Pinpoint the cell where the given text exists, returning its (x, y) midpoint coordinate. 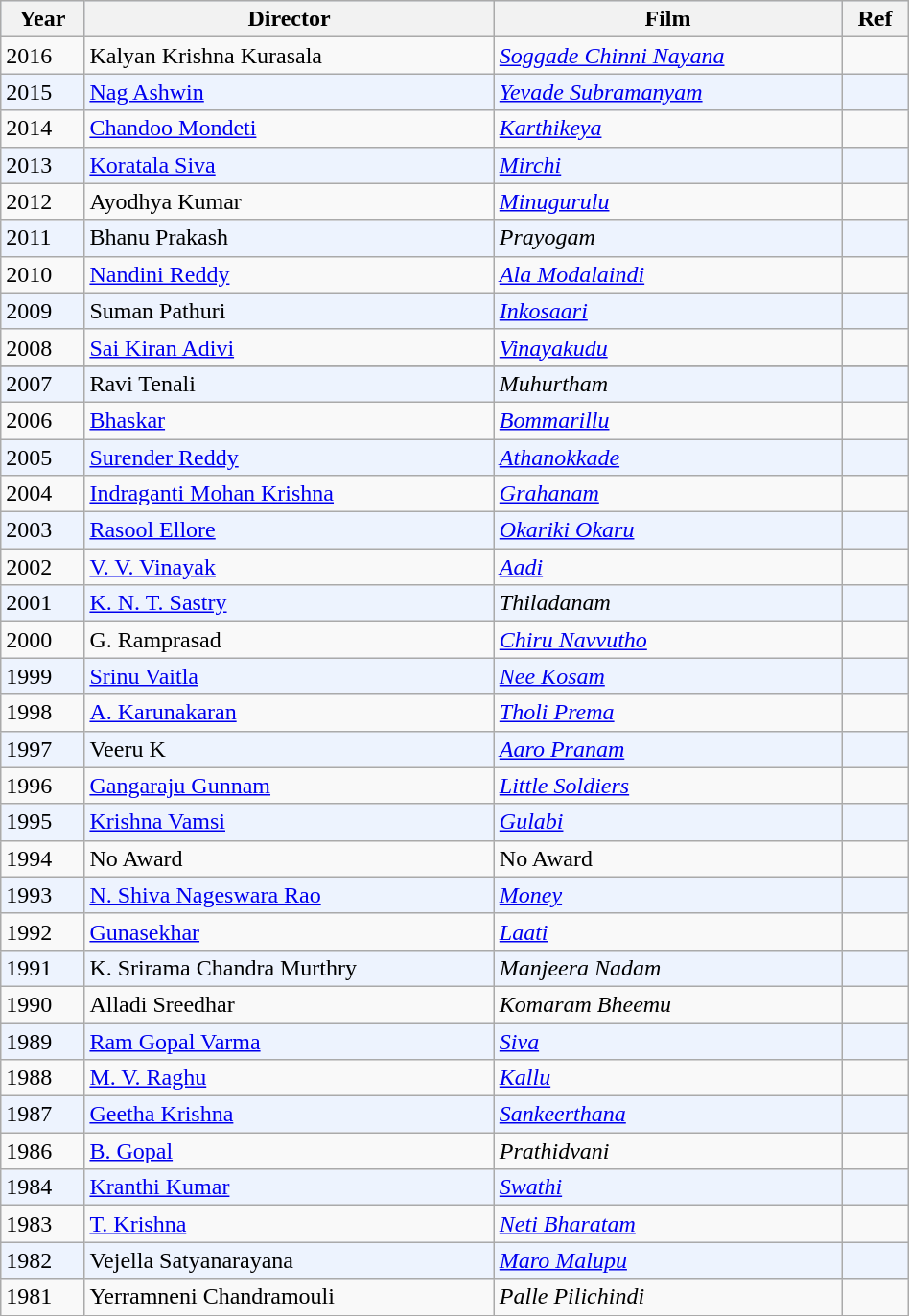
Rasool Ellore (290, 530)
Grahanam (667, 494)
Maro Malupu (667, 1260)
2014 (42, 129)
Vejella Satyanarayana (290, 1260)
Inkosaari (667, 311)
Aaro Pranam (667, 749)
2009 (42, 311)
Little Soldiers (667, 786)
2016 (42, 56)
1986 (42, 1151)
2011 (42, 238)
Ayodhya Kumar (290, 201)
A. Karunakaran (290, 713)
2002 (42, 567)
1987 (42, 1115)
2015 (42, 92)
1995 (42, 822)
Chiru Navvutho (667, 640)
K. Srirama Chandra Murthry (290, 968)
2008 (42, 347)
Minugurulu (667, 201)
1989 (42, 1041)
2001 (42, 603)
2004 (42, 494)
Kallu (667, 1078)
Manjeera Nadam (667, 968)
Prathidvani (667, 1151)
Ala Modalaindi (667, 274)
1991 (42, 968)
Okariki Okaru (667, 530)
Koratala Siva (290, 165)
Ravi Tenali (290, 384)
1988 (42, 1078)
Krishna Vamsi (290, 822)
Nandini Reddy (290, 274)
Indraganti Mohan Krishna (290, 494)
Geetha Krishna (290, 1115)
Ram Gopal Varma (290, 1041)
Karthikeya (667, 129)
Mirchi (667, 165)
Bommarillu (667, 420)
1992 (42, 931)
Neti Bharatam (667, 1224)
1981 (42, 1297)
Aadi (667, 567)
Kranthi Kumar (290, 1187)
Srinu Vaitla (290, 676)
2000 (42, 640)
Ref (874, 19)
1982 (42, 1260)
T. Krishna (290, 1224)
Surender Reddy (290, 458)
Yerramneni Chandramouli (290, 1297)
Athanokkade (667, 458)
B. Gopal (290, 1151)
2005 (42, 458)
Thiladanam (667, 603)
Director (290, 19)
M. V. Raghu (290, 1078)
2006 (42, 420)
Gulabi (667, 822)
Money (667, 895)
Alladi Sreedhar (290, 1004)
Sai Kiran Adivi (290, 347)
Muhurtham (667, 384)
N. Shiva Nageswara Rao (290, 895)
1998 (42, 713)
Tholi Prema (667, 713)
2012 (42, 201)
Prayogam (667, 238)
K. N. T. Sastry (290, 603)
Palle Pilichindi (667, 1297)
2007 (42, 384)
V. V. Vinayak (290, 567)
1999 (42, 676)
Laati (667, 931)
Film (667, 19)
Vinayakudu (667, 347)
Nee Kosam (667, 676)
Bhanu Prakash (290, 238)
G. Ramprasad (290, 640)
Veeru K (290, 749)
Suman Pathuri (290, 311)
Gangaraju Gunnam (290, 786)
1996 (42, 786)
Bhaskar (290, 420)
1983 (42, 1224)
Swathi (667, 1187)
1990 (42, 1004)
Komaram Bheemu (667, 1004)
Kalyan Krishna Kurasala (290, 56)
Chandoo Mondeti (290, 129)
1997 (42, 749)
Year (42, 19)
2003 (42, 530)
1993 (42, 895)
2010 (42, 274)
1994 (42, 858)
2013 (42, 165)
Siva (667, 1041)
Sankeerthana (667, 1115)
Yevade Subramanyam (667, 92)
Gunasekhar (290, 931)
1984 (42, 1187)
Nag Ashwin (290, 92)
Soggade Chinni Nayana (667, 56)
